From the cell containing the given text, extract its center point as [X, Y] coordinate. 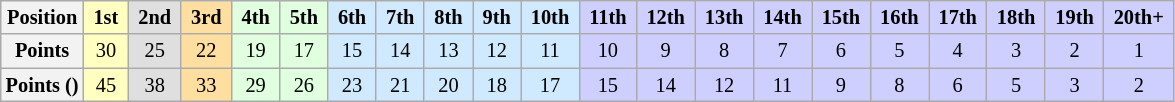
33 [206, 85]
8th [448, 17]
16th [899, 17]
13th [724, 17]
10th [550, 17]
20 [448, 85]
18th [1016, 17]
12th [665, 17]
11th [608, 17]
19 [256, 51]
4th [256, 17]
45 [106, 85]
Points [42, 51]
25 [154, 51]
17th [957, 17]
2nd [154, 17]
29 [256, 85]
10 [608, 51]
23 [352, 85]
4 [957, 51]
7 [782, 51]
38 [154, 85]
1st [106, 17]
30 [106, 51]
19th [1074, 17]
9th [497, 17]
22 [206, 51]
13 [448, 51]
21 [400, 85]
1 [1139, 51]
6th [352, 17]
3rd [206, 17]
5th [304, 17]
Position [42, 17]
18 [497, 85]
14th [782, 17]
Points () [42, 85]
26 [304, 85]
20th+ [1139, 17]
7th [400, 17]
15th [841, 17]
